Identify which cell holds the provided text, then report its [x, y] central coordinate. 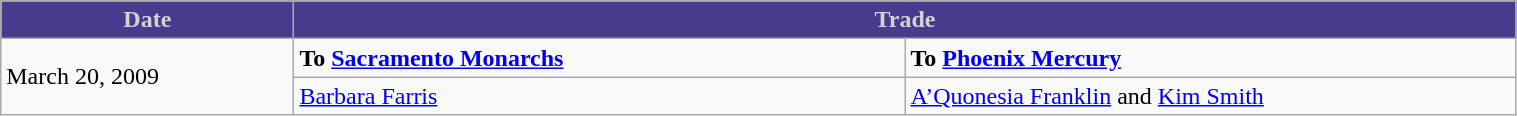
Barbara Farris [600, 96]
March 20, 2009 [148, 77]
To Sacramento Monarchs [600, 58]
Date [148, 20]
Trade [905, 20]
To Phoenix Mercury [1210, 58]
A’Quonesia Franklin and Kim Smith [1210, 96]
